Return (X, Y) of the center of cell containing provided text 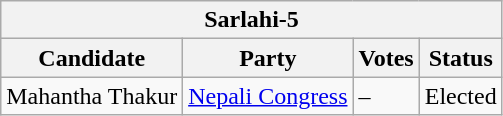
Nepali Congress (268, 96)
Sarlahi-5 (252, 20)
Party (268, 58)
Status (460, 58)
Votes (386, 58)
– (386, 96)
Elected (460, 96)
Mahantha Thakur (92, 96)
Candidate (92, 58)
